Determine the (X, Y) coordinate at the center of the cell enclosing the given text.  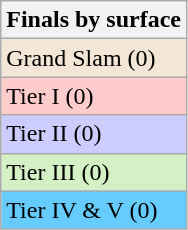
Tier III (0) (94, 172)
Tier I (0) (94, 96)
Grand Slam (0) (94, 58)
Tier IV & V (0) (94, 210)
Finals by surface (94, 20)
Tier II (0) (94, 134)
